Return the [X, Y] coordinate for the center point of the cell that contains the specified text.  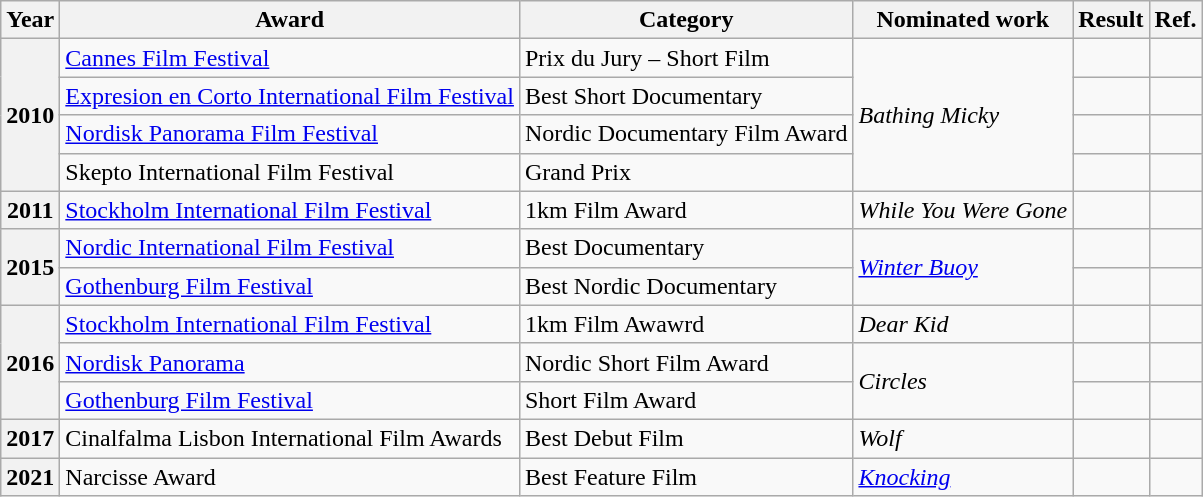
Result [1111, 20]
Best Debut Film [686, 438]
Nordic International Film Festival [290, 248]
1km Film Awawrd [686, 324]
Bathing Micky [963, 115]
Circles [963, 381]
Knocking [963, 477]
Nordic Short Film Award [686, 362]
Nominated work [963, 20]
2015 [30, 267]
Cinalfalma Lisbon International Film Awards [290, 438]
Award [290, 20]
1km Film Award [686, 210]
Best Documentary [686, 248]
Best Feature Film [686, 477]
2017 [30, 438]
While You Were Gone [963, 210]
Nordisk Panorama Film Festival [290, 134]
Ref. [1176, 20]
Winter Buoy [963, 267]
2010 [30, 115]
Skepto International Film Festival [290, 172]
2016 [30, 362]
Best Nordic Documentary [686, 286]
Year [30, 20]
Narcisse Award [290, 477]
Cannes Film Festival [290, 58]
Short Film Award [686, 400]
Category [686, 20]
Expresion en Corto International Film Festival [290, 96]
Nordisk Panorama [290, 362]
2011 [30, 210]
Best Short Documentary [686, 96]
Prix du Jury – Short Film [686, 58]
Grand Prix [686, 172]
2021 [30, 477]
Nordic Documentary Film Award [686, 134]
Dear Kid [963, 324]
Wolf [963, 438]
